Pinpoint the cell where the given text exists, returning its (X, Y) midpoint coordinate. 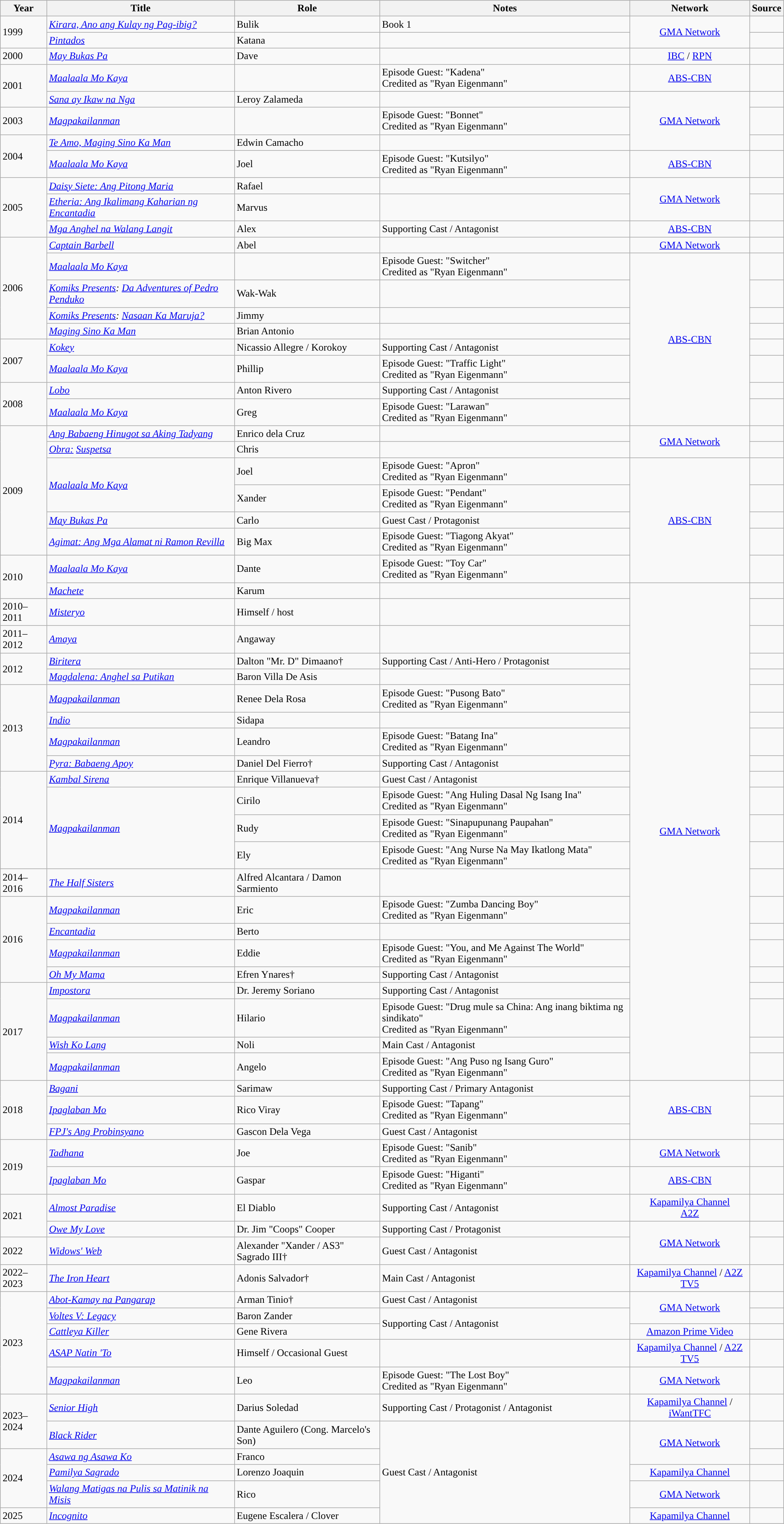
Himself / Occasional Guest (307, 1353)
Carlo (307, 520)
Eric (307, 910)
Rudy (307, 828)
Wak-Wak (307, 294)
Role (307, 8)
Title (140, 8)
Walang Matigas na Pulis sa Matinik na Misis (140, 1494)
Supporting Cast / Protagonist (505, 1229)
Sana ay Ikaw na Nga (140, 99)
Abel (307, 245)
Book 1 (505, 24)
Episode Guest: "Tiagong Akyat" Credited as "Ryan Eigenmann" (505, 541)
Almost Paradise (140, 1207)
Alex (307, 229)
Renee Dela Rosa (307, 699)
Berto (307, 931)
Marvus (307, 207)
Widows' Web (140, 1251)
2022–2023 (23, 1278)
Episode Guest: "Pusong Bato" Credited as "Ryan Eigenmann" (505, 699)
Mga Anghel na Walang Langit (140, 229)
Asawa ng Asawa Ko (140, 1457)
Machete (140, 590)
Episode Guest: "Toy Car" Credited as "Ryan Eigenmann" (505, 569)
El Diablo (307, 1207)
ASAP Natin 'To (140, 1353)
2005 (23, 207)
Source (766, 8)
2014 (23, 820)
Network (690, 8)
Guest Cast / Protagonist (505, 520)
Dalton "Mr. D" Dimaano† (307, 661)
Pyra: Babaeng Apoy (140, 763)
Arman Tinio† (307, 1299)
Phillip (307, 369)
Ang Babaeng Hinugot sa Aking Tadyang (140, 434)
Episode Guest: "Kadena" Credited as "Ryan Eigenmann" (505, 78)
Cattleya Killer (140, 1332)
Indio (140, 720)
2008 (23, 404)
Episode Guest: "Drug mule sa China: Ang inang biktima ng sindikato" Credited as "Ryan Eigenmann" (505, 1018)
Episode Guest: "Sinapupunang Paupahan" Credited as "Ryan Eigenmann" (505, 828)
Hilario (307, 1018)
Edwin Camacho (307, 142)
Etheria: Ang Ikalimang Kaharian ng Encantadia (140, 207)
Owe My Love (140, 1229)
2001 (23, 85)
2014–2016 (23, 882)
Episode Guest: "Bonnet" Credited as "Ryan Eigenmann" (505, 121)
Maging Sino Ka Man (140, 331)
Episode Guest: "Higanti" Credited as "Ryan Eigenmann" (505, 1180)
2022 (23, 1251)
Angelo (307, 1067)
2019 (23, 1167)
Magdalena: Anghel sa Putikan (140, 677)
Episode Guest: "Traffic Light" Credited as "Ryan Eigenmann" (505, 369)
Joe (307, 1153)
Enrico dela Cruz (307, 434)
Voltes V: Legacy (140, 1316)
Big Max (307, 541)
Kirara, Ano ang Kulay ng Pag-ibig? (140, 24)
Kapamilya Channel A2Z (690, 1207)
Gascon Dela Vega (307, 1131)
Leandro (307, 741)
2024 (23, 1478)
Darius Soledad (307, 1408)
Daniel Del Fierro† (307, 763)
Kapamilya Channel / iWantTFC (690, 1408)
2021 (23, 1216)
2000 (23, 56)
Episode Guest: "Switcher" Credited as "Ryan Eigenmann" (505, 266)
Karum (307, 590)
Agimat: Ang Mga Alamat ni Ramon Revilla (140, 541)
Komiks Presents: Nasaan Ka Maruja? (140, 315)
Kambal Sirena (140, 779)
Rico (307, 1494)
Angaway (307, 639)
Jimmy (307, 315)
Kokey (140, 347)
Supporting Cast / Anti-Hero / Protagonist (505, 661)
2010 (23, 576)
2007 (23, 361)
Baron Villa De Asis (307, 677)
Episode Guest: "Pendant" Credited as "Ryan Eigenmann" (505, 499)
Biritera (140, 661)
Te Amo, Maging Sino Ka Man (140, 142)
Xander (307, 499)
Eugene Escalera / Clover (307, 1516)
Dr. Jeremy Soriano (307, 991)
Komiks Presents: Da Adventures of Pedro Penduko (140, 294)
Episode Guest: "Tapang" Credited as "Ryan Eigenmann" (505, 1110)
Abot-Kamay na Pangarap (140, 1299)
Notes (505, 8)
Impostora (140, 991)
Incognito (140, 1516)
2012 (23, 669)
2023 (23, 1343)
Lorenzo Joaquin (307, 1472)
Eddie (307, 953)
Leroy Zalameda (307, 99)
2009 (23, 490)
Supporting Cast / Primary Antagonist (505, 1088)
Anton Rivero (307, 390)
Baron Zander (307, 1316)
Wish Ko Lang (140, 1045)
2010–2011 (23, 612)
Chris (307, 449)
Tadhana (140, 1153)
Dante Aguilero (Cong. Marcelo's Son) (307, 1435)
Franco (307, 1457)
Amazon Prime Video (690, 1332)
2003 (23, 121)
Alfred Alcantara / Damon Sarmiento (307, 882)
Episode Guest: "Kutsilyo" Credited as "Ryan Eigenmann" (505, 164)
2017 (23, 1031)
Rafael (307, 186)
Episode Guest: "Apron" Credited as "Ryan Eigenmann" (505, 471)
Himself / host (307, 612)
2023–2024 (23, 1421)
Brian Antonio (307, 331)
Obra: Suspetsa (140, 449)
Episode Guest: "You, and Me Against The World" Credited as "Ryan Eigenmann" (505, 953)
Gene Rivera (307, 1332)
Episode Guest: "Larawan" Credited as "Ryan Eigenmann" (505, 412)
Episode Guest: "Batang Ina" Credited as "Ryan Eigenmann" (505, 741)
Episode Guest: "Sanib" Credited as "Ryan Eigenmann" (505, 1153)
2013 (23, 728)
Episode Guest: "Ang Nurse Na May Ikatlong Mata" Credited as "Ryan Eigenmann" (505, 855)
Daisy Siete: Ang Pitong Maria (140, 186)
The Iron Heart (140, 1278)
Encantadia (140, 931)
Black Rider (140, 1435)
Efren Ynares† (307, 975)
Sarimaw (307, 1088)
Episode Guest: "Ang Puso ng Isang Guro" Credited as "Ryan Eigenmann" (505, 1067)
1999 (23, 32)
Dante (307, 569)
Lobo (140, 390)
Oh My Mama (140, 975)
Cirilo (307, 801)
Misteryo (140, 612)
Episode Guest: "Ang Huling Dasal Ng Isang Ina" Credited as "Ryan Eigenmann" (505, 801)
Ely (307, 855)
Enrique Villanueva† (307, 779)
Episode Guest: "The Lost Boy" Credited as "Ryan Eigenmann" (505, 1381)
Greg (307, 412)
Leo (307, 1381)
2025 (23, 1516)
Episode Guest: "Zumba Dancing Boy" Credited as "Ryan Eigenmann" (505, 910)
Gaspar (307, 1180)
Year (23, 8)
2018 (23, 1110)
Alexander "Xander / AS3" Sagrado III† (307, 1251)
2016 (23, 939)
Bulik (307, 24)
Bagani (140, 1088)
Pamilya Sagrado (140, 1472)
Dr. Jim "Coops" Cooper (307, 1229)
2011–2012 (23, 639)
Katana (307, 40)
Pintados (140, 40)
Amaya (140, 639)
Senior High (140, 1408)
Adonis Salvador† (307, 1278)
Sidapa (307, 720)
Captain Barbell (140, 245)
IBC / RPN (690, 56)
Rico Viray (307, 1110)
2004 (23, 156)
Supporting Cast / Protagonist / Antagonist (505, 1408)
Nicassio Allegre / Korokoy (307, 347)
2006 (23, 288)
Dave (307, 56)
The Half Sisters (140, 882)
FPJ's Ang Probinsyano (140, 1131)
Noli (307, 1045)
